Identify which cell holds the provided text, then report its (X, Y) central coordinate. 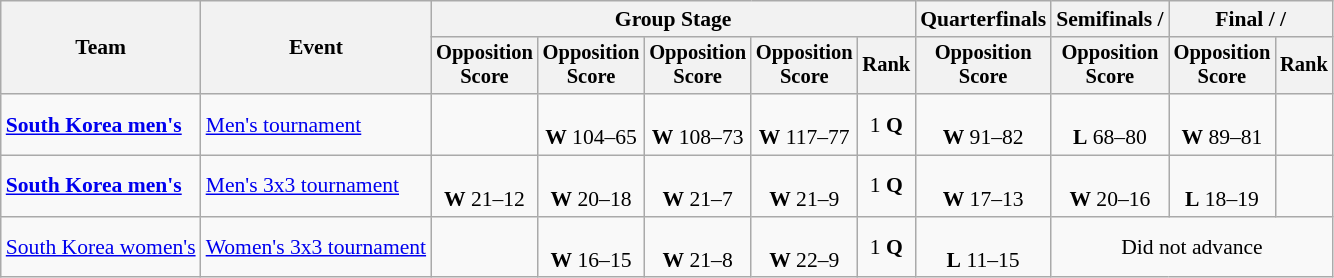
Men's tournament (316, 124)
W 104–65 (592, 124)
Quarterfinals (983, 19)
Event (316, 48)
Group Stage (673, 19)
W 21–12 (484, 186)
Semifinals / (1110, 19)
W 89–81 (1222, 124)
Men's 3x3 tournament (316, 186)
W 21–9 (804, 186)
W 20–16 (1110, 186)
L 68–80 (1110, 124)
Did not advance (1192, 248)
W 21–7 (698, 186)
L 11–15 (983, 248)
Team (101, 48)
W 20–18 (592, 186)
W 16–15 (592, 248)
L 18–19 (1222, 186)
South Korea women's (101, 248)
W 117–77 (804, 124)
Women's 3x3 tournament (316, 248)
W 21–8 (698, 248)
W 22–9 (804, 248)
W 91–82 (983, 124)
W 108–73 (698, 124)
W 17–13 (983, 186)
Final / / (1251, 19)
